Search for the cell housing the specified text and yield its (X, Y) center coordinate. 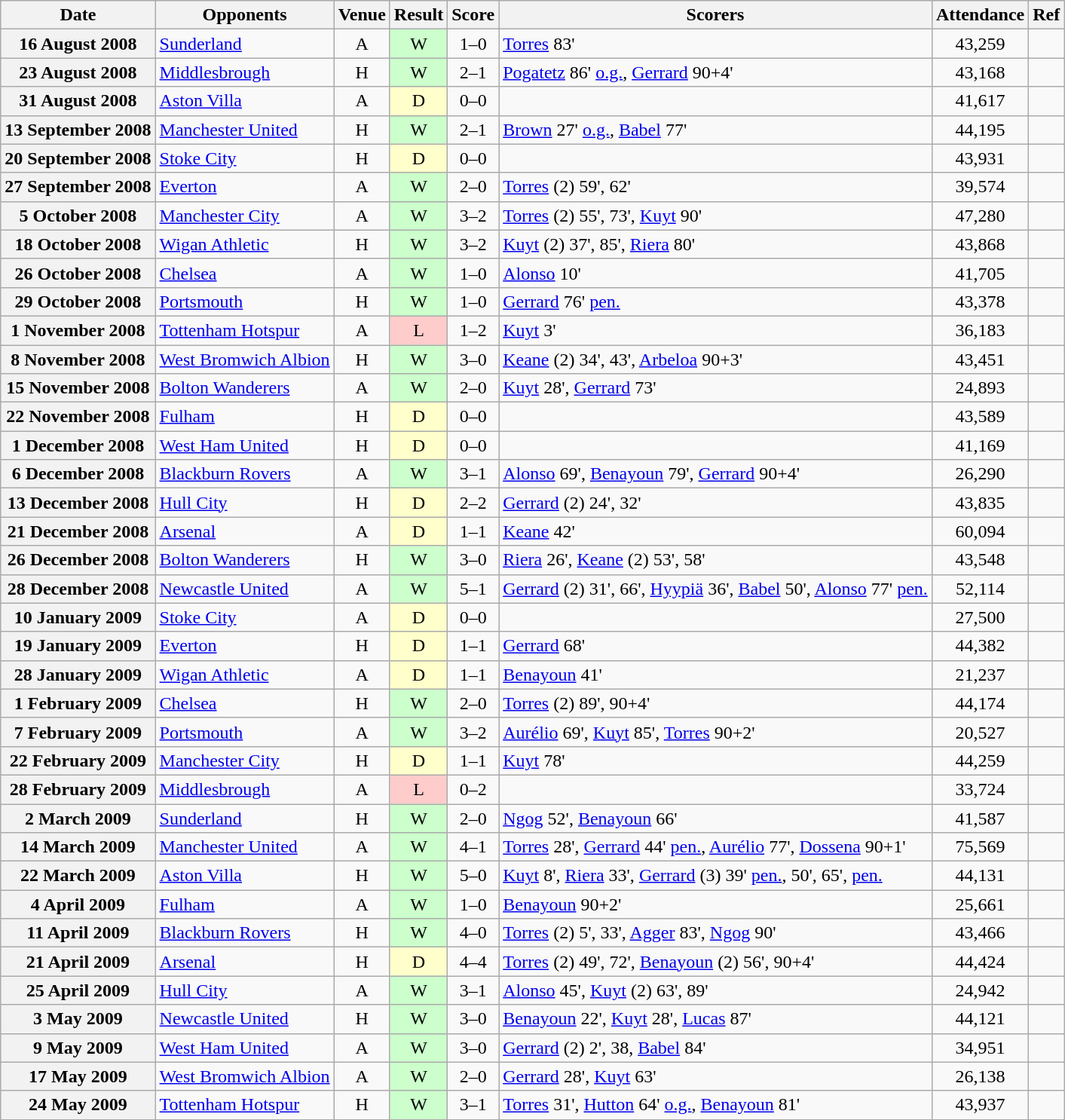
18 October 2008 (78, 244)
0–2 (473, 789)
2 March 2009 (78, 818)
Date (78, 15)
5 October 2008 (78, 216)
5–0 (473, 876)
21 December 2008 (78, 531)
Kuyt 28', Gerrard 73' (716, 388)
20 September 2008 (78, 158)
Gerrard (2) 31', 66', Hyypiä 36', Babel 50', Alonso 77' pen. (716, 589)
44,195 (980, 130)
Attendance (980, 15)
Torres 83' (716, 44)
44,121 (980, 1019)
31 August 2008 (78, 101)
Gerrard 28', Kuyt 63' (716, 1076)
Gerrard 76' pen. (716, 301)
14 March 2009 (78, 847)
Pogatetz 86' o.g., Gerrard 90+4' (716, 72)
16 August 2008 (78, 44)
34,951 (980, 1048)
27,500 (980, 617)
Gerrard 68' (716, 646)
Alonso 45', Kuyt (2) 63', 89' (716, 990)
44,382 (980, 646)
43,835 (980, 503)
1 February 2009 (78, 703)
19 January 2009 (78, 646)
43,548 (980, 560)
43,168 (980, 72)
Score (473, 15)
25,661 (980, 904)
22 November 2008 (78, 417)
7 February 2009 (78, 732)
1 November 2008 (78, 330)
Brown 27' o.g., Babel 77' (716, 130)
75,569 (980, 847)
Kuyt 78' (716, 760)
Keane (2) 34', 43', Arbeloa 90+3' (716, 360)
22 March 2009 (78, 876)
20,527 (980, 732)
43,868 (980, 244)
Riera 26', Keane (2) 53', 58' (716, 560)
Benayoun 22', Kuyt 28', Lucas 87' (716, 1019)
52,114 (980, 589)
11 April 2009 (78, 933)
36,183 (980, 330)
5–1 (473, 589)
Scorers (716, 15)
26,138 (980, 1076)
27 September 2008 (78, 187)
25 April 2009 (78, 990)
21 April 2009 (78, 962)
15 November 2008 (78, 388)
24,893 (980, 388)
43,451 (980, 360)
9 May 2009 (78, 1048)
29 October 2008 (78, 301)
Torres 31', Hutton 64' o.g., Benayoun 81' (716, 1105)
44,174 (980, 703)
1 December 2008 (78, 445)
44,424 (980, 962)
47,280 (980, 216)
Gerrard (2) 24', 32' (716, 503)
Benayoun 41' (716, 675)
1–2 (473, 330)
Alonso 69', Benayoun 79', Gerrard 90+4' (716, 474)
Torres (2) 59', 62' (716, 187)
Kuyt 8', Riera 33', Gerrard (3) 39' pen., 50', 65', pen. (716, 876)
41,705 (980, 273)
10 January 2009 (78, 617)
43,466 (980, 933)
Benayoun 90+2' (716, 904)
Venue (362, 15)
43,378 (980, 301)
3 May 2009 (78, 1019)
43,259 (980, 44)
26 October 2008 (78, 273)
23 August 2008 (78, 72)
28 January 2009 (78, 675)
Alonso 10' (716, 273)
28 February 2009 (78, 789)
4–1 (473, 847)
17 May 2009 (78, 1076)
8 November 2008 (78, 360)
41,617 (980, 101)
Opponents (244, 15)
Ngog 52', Benayoun 66' (716, 818)
43,937 (980, 1105)
26 December 2008 (78, 560)
Result (418, 15)
26,290 (980, 474)
Ref (1046, 15)
44,259 (980, 760)
43,931 (980, 158)
24 May 2009 (78, 1105)
Kuyt 3' (716, 330)
Aurélio 69', Kuyt 85', Torres 90+2' (716, 732)
24,942 (980, 990)
2–2 (473, 503)
Gerrard (2) 2', 38, Babel 84' (716, 1048)
60,094 (980, 531)
Torres (2) 5', 33', Agger 83', Ngog 90' (716, 933)
4–0 (473, 933)
4–4 (473, 962)
Kuyt (2) 37', 85', Riera 80' (716, 244)
Torres (2) 55', 73', Kuyt 90' (716, 216)
41,169 (980, 445)
4 April 2009 (78, 904)
13 December 2008 (78, 503)
44,131 (980, 876)
13 September 2008 (78, 130)
21,237 (980, 675)
43,589 (980, 417)
41,587 (980, 818)
6 December 2008 (78, 474)
39,574 (980, 187)
Torres (2) 49', 72', Benayoun (2) 56', 90+4' (716, 962)
Torres (2) 89', 90+4' (716, 703)
28 December 2008 (78, 589)
22 February 2009 (78, 760)
Keane 42' (716, 531)
Torres 28', Gerrard 44' pen., Aurélio 77', Dossena 90+1' (716, 847)
33,724 (980, 789)
